Search for the cell housing the specified text and yield its (X, Y) center coordinate. 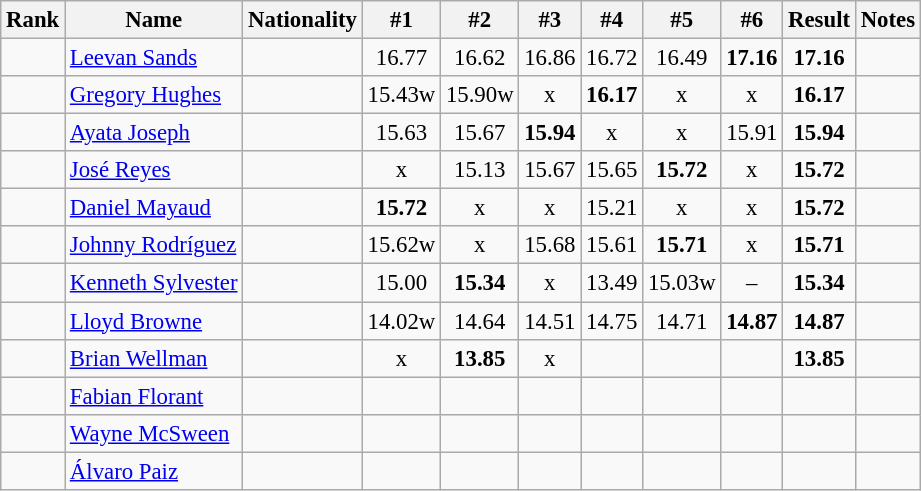
15.62w (401, 245)
#5 (682, 20)
Kenneth Sylvester (154, 283)
15.21 (612, 208)
Álvaro Paiz (154, 471)
16.77 (401, 58)
15.91 (752, 133)
16.62 (480, 58)
José Reyes (154, 170)
Notes (888, 20)
Result (820, 20)
Wayne McSween (154, 433)
15.03w (682, 283)
Brian Wellman (154, 358)
#3 (550, 20)
15.00 (401, 283)
14.64 (480, 321)
Lloyd Browne (154, 321)
#2 (480, 20)
– (752, 283)
Daniel Mayaud (154, 208)
14.71 (682, 321)
Ayata Joseph (154, 133)
Nationality (302, 20)
14.75 (612, 321)
#6 (752, 20)
16.49 (682, 58)
15.68 (550, 245)
15.90w (480, 95)
#4 (612, 20)
Rank (33, 20)
Fabian Florant (154, 396)
#1 (401, 20)
16.86 (550, 58)
16.72 (612, 58)
15.65 (612, 170)
14.51 (550, 321)
Name (154, 20)
15.13 (480, 170)
15.43w (401, 95)
15.61 (612, 245)
Gregory Hughes (154, 95)
Johnny Rodríguez (154, 245)
15.63 (401, 133)
Leevan Sands (154, 58)
13.49 (612, 283)
14.02w (401, 321)
